Detect which cell encompasses the target text, then output its [X, Y] center coordinate. 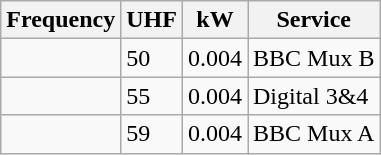
59 [152, 134]
Digital 3&4 [314, 96]
kW [214, 20]
50 [152, 58]
Service [314, 20]
BBC Mux B [314, 58]
55 [152, 96]
BBC Mux A [314, 134]
Frequency [61, 20]
UHF [152, 20]
